Detect which cell encompasses the target text, then output its [x, y] center coordinate. 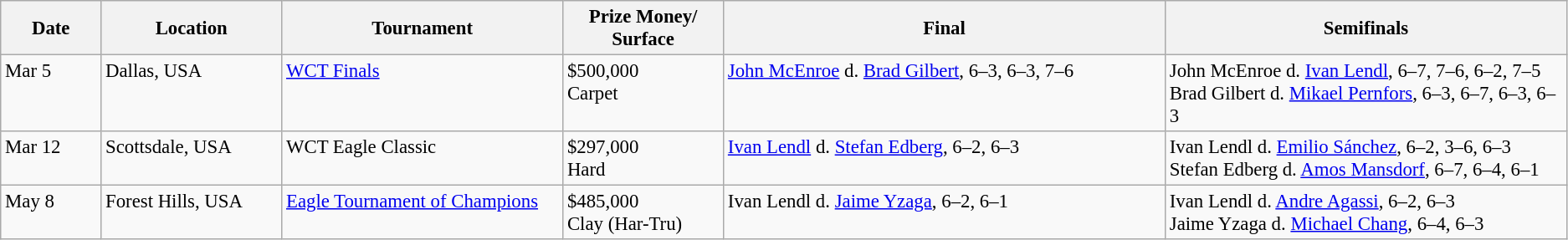
WCT Finals [423, 94]
Semifinals [1366, 28]
Tournament [423, 28]
John McEnroe d. Ivan Lendl, 6–7, 7–6, 6–2, 7–5 Brad Gilbert d. Mikael Pernfors, 6–3, 6–7, 6–3, 6–3 [1366, 94]
$297,000Hard [643, 159]
Mar 12 [51, 159]
Ivan Lendl d. Jaime Yzaga, 6–2, 6–1 [945, 212]
Ivan Lendl d. Andre Agassi, 6–2, 6–3 Jaime Yzaga d. Michael Chang, 6–4, 6–3 [1366, 212]
Date [51, 28]
Prize Money/Surface [643, 28]
Ivan Lendl d. Emilio Sánchez, 6–2, 3–6, 6–3 Stefan Edberg d. Amos Mansdorf, 6–7, 6–4, 6–1 [1366, 159]
$485,000Clay (Har-Tru) [643, 212]
John McEnroe d. Brad Gilbert, 6–3, 6–3, 7–6 [945, 94]
Ivan Lendl d. Stefan Edberg, 6–2, 6–3 [945, 159]
Location [192, 28]
$500,000Carpet [643, 94]
Final [945, 28]
Eagle Tournament of Champions [423, 212]
Forest Hills, USA [192, 212]
Dallas, USA [192, 94]
WCT Eagle Classic [423, 159]
May 8 [51, 212]
Mar 5 [51, 94]
Scottsdale, USA [192, 159]
